Provide the (x, y) coordinate of the cell's center where the given text is located.  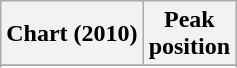
Peak position (189, 34)
Chart (2010) (72, 34)
